Capture the cell that displays the provided text and extract its [X, Y] central coordinate. 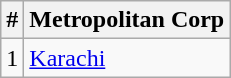
Metropolitan Corp [127, 20]
1 [12, 58]
# [12, 20]
Karachi [127, 58]
